Identify which cell holds the provided text, then report its [x, y] central coordinate. 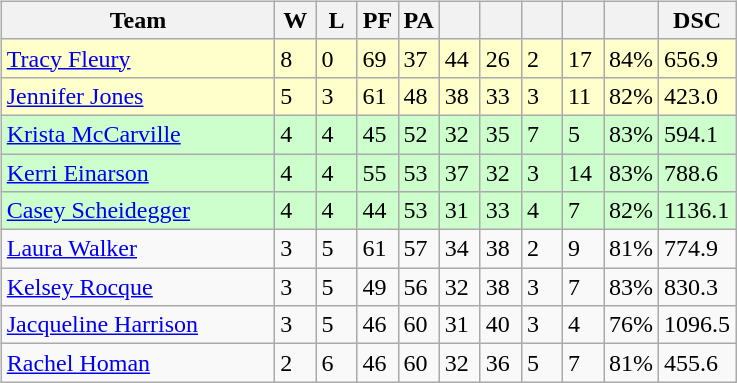
36 [500, 363]
423.0 [698, 96]
26 [500, 58]
57 [418, 249]
76% [632, 325]
Kerri Einarson [138, 173]
L [336, 20]
PA [418, 20]
Tracy Fleury [138, 58]
Rachel Homan [138, 363]
52 [418, 134]
45 [378, 134]
0 [336, 58]
PF [378, 20]
9 [582, 249]
6 [336, 363]
1096.5 [698, 325]
656.9 [698, 58]
35 [500, 134]
1136.1 [698, 211]
Kelsey Rocque [138, 287]
594.1 [698, 134]
14 [582, 173]
11 [582, 96]
Casey Scheidegger [138, 211]
774.9 [698, 249]
W [296, 20]
40 [500, 325]
DSC [698, 20]
Jacqueline Harrison [138, 325]
Laura Walker [138, 249]
56 [418, 287]
Team [138, 20]
48 [418, 96]
Jennifer Jones [138, 96]
55 [378, 173]
84% [632, 58]
69 [378, 58]
Krista McCarville [138, 134]
830.3 [698, 287]
788.6 [698, 173]
455.6 [698, 363]
34 [460, 249]
8 [296, 58]
17 [582, 58]
49 [378, 287]
